For the text-containing cell, return its midpoint in [x, y] coordinate format. 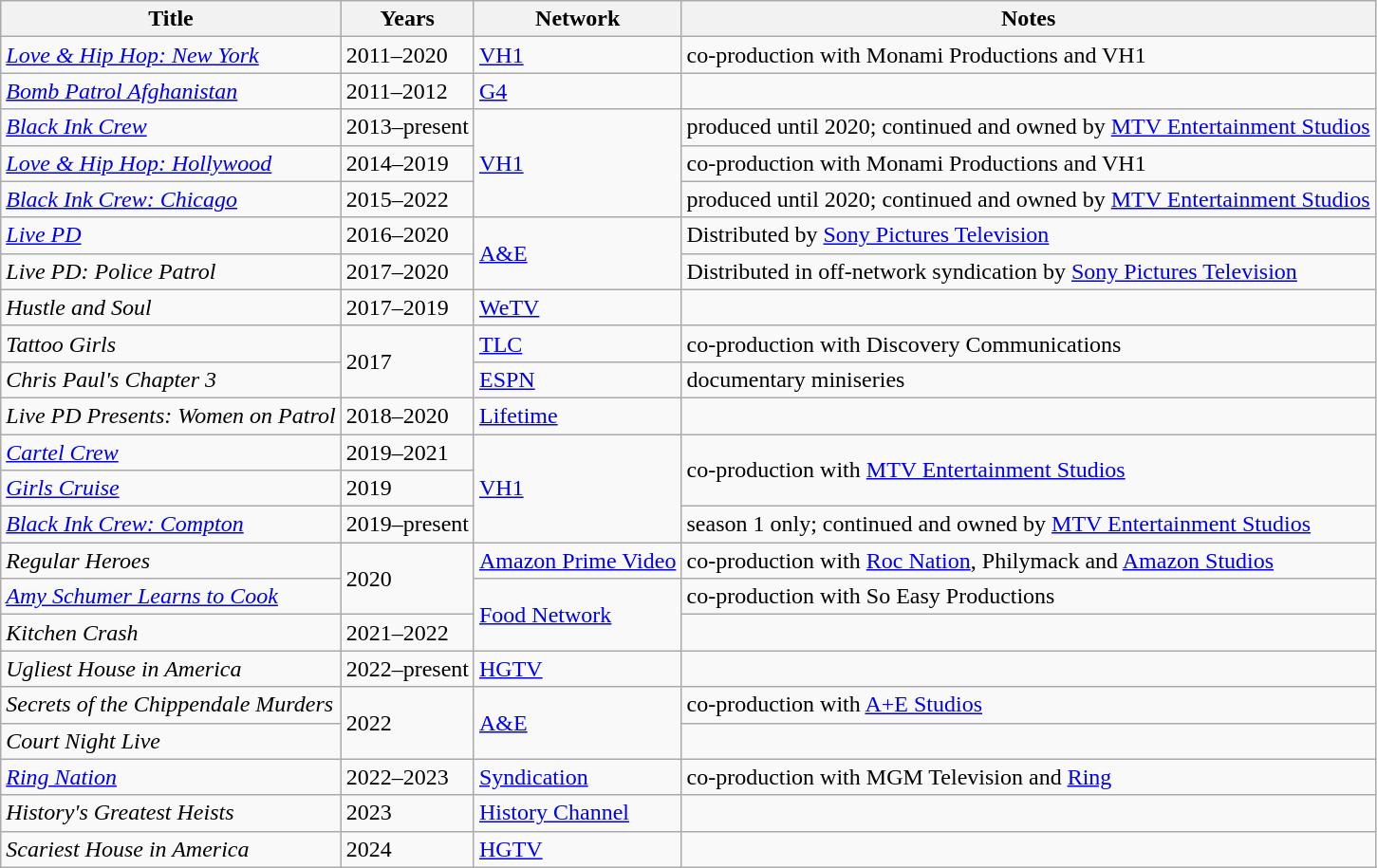
Black Ink Crew: Chicago [171, 199]
2022 [407, 723]
Love & Hip Hop: Hollywood [171, 163]
Black Ink Crew: Compton [171, 525]
Hustle and Soul [171, 307]
co-production with A+E Studios [1029, 705]
co-production with Roc Nation, Philymack and Amazon Studios [1029, 561]
Live PD [171, 235]
co-production with So Easy Productions [1029, 597]
2022–2023 [407, 777]
Years [407, 19]
Scariest House in America [171, 849]
Ring Nation [171, 777]
2011–2012 [407, 91]
2013–present [407, 127]
Ugliest House in America [171, 669]
WeTV [577, 307]
Chris Paul's Chapter 3 [171, 379]
2017 [407, 361]
2022–present [407, 669]
Love & Hip Hop: New York [171, 55]
2024 [407, 849]
2018–2020 [407, 416]
2017–2020 [407, 271]
ESPN [577, 379]
Title [171, 19]
co-production with MTV Entertainment Studios [1029, 471]
season 1 only; continued and owned by MTV Entertainment Studios [1029, 525]
Black Ink Crew [171, 127]
Tattoo Girls [171, 343]
Live PD: Police Patrol [171, 271]
History's Greatest Heists [171, 813]
Amy Schumer Learns to Cook [171, 597]
Distributed by Sony Pictures Television [1029, 235]
2017–2019 [407, 307]
2023 [407, 813]
2021–2022 [407, 633]
Food Network [577, 615]
Network [577, 19]
Court Night Live [171, 741]
Secrets of the Chippendale Murders [171, 705]
2015–2022 [407, 199]
co-production with Discovery Communications [1029, 343]
Distributed in off-network syndication by Sony Pictures Television [1029, 271]
TLC [577, 343]
Syndication [577, 777]
2016–2020 [407, 235]
2014–2019 [407, 163]
2020 [407, 579]
2019–present [407, 525]
Amazon Prime Video [577, 561]
Girls Cruise [171, 489]
Regular Heroes [171, 561]
Bomb Patrol Afghanistan [171, 91]
G4 [577, 91]
History Channel [577, 813]
Kitchen Crash [171, 633]
Live PD Presents: Women on Patrol [171, 416]
Cartel Crew [171, 452]
co-production with MGM Television and Ring [1029, 777]
documentary miniseries [1029, 379]
Notes [1029, 19]
2019–2021 [407, 452]
2011–2020 [407, 55]
2019 [407, 489]
Lifetime [577, 416]
